For the text-containing cell, return its midpoint in (x, y) coordinate format. 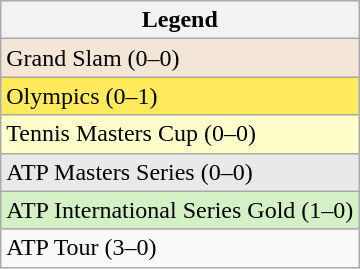
Olympics (0–1) (180, 96)
Legend (180, 20)
ATP International Series Gold (1–0) (180, 210)
ATP Tour (3–0) (180, 248)
Grand Slam (0–0) (180, 58)
Tennis Masters Cup (0–0) (180, 134)
ATP Masters Series (0–0) (180, 172)
